Identify which cell holds the provided text, then report its (x, y) central coordinate. 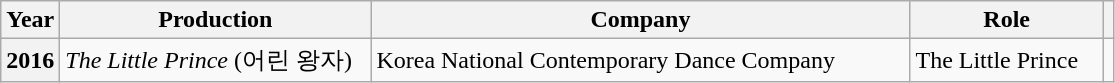
Year (30, 20)
2016 (30, 60)
Role (1006, 20)
Korea National Contemporary Dance Company (640, 60)
Production (216, 20)
The Little Prince (어린 왕자) (216, 60)
The Little Prince (1006, 60)
Company (640, 20)
